Provide the [x, y] coordinate of the cell's center where the given text is located.  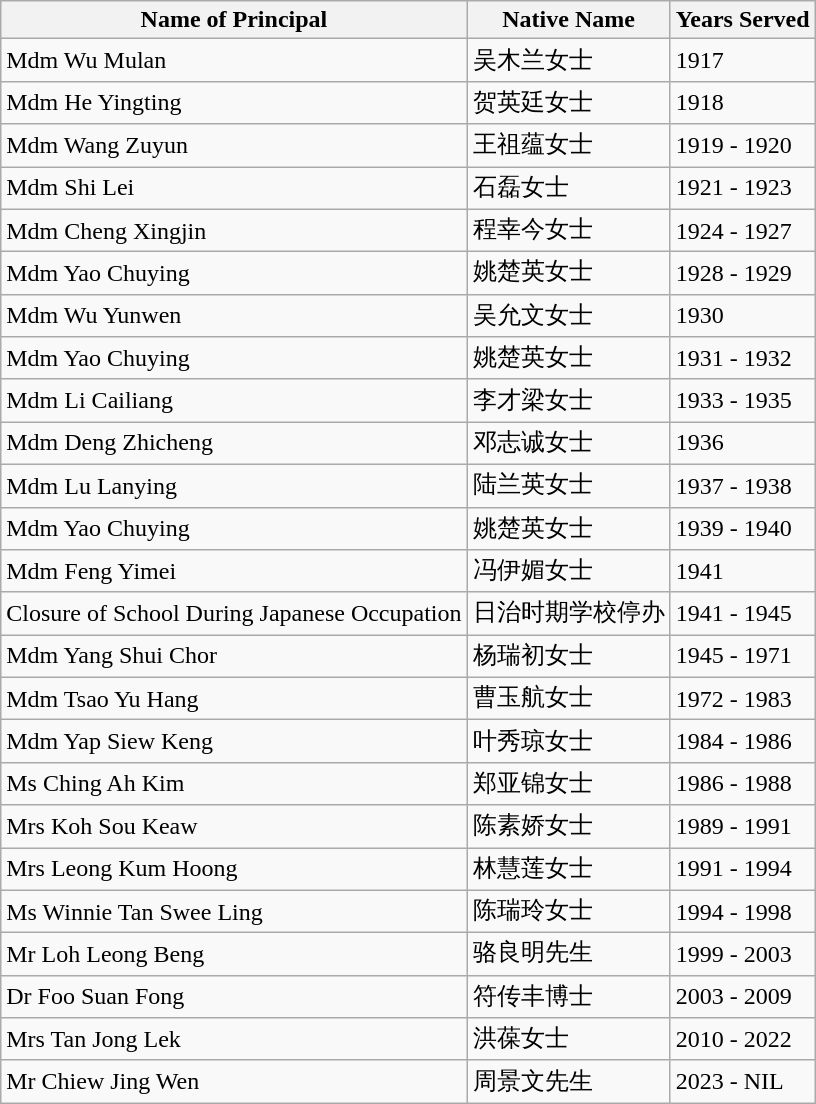
邓志诚女士 [568, 444]
2023 - NIL [742, 1082]
1931 - 1932 [742, 358]
杨瑞初女士 [568, 656]
王祖蕴女士 [568, 146]
洪葆女士 [568, 1040]
Mdm Tsao Yu Hang [234, 698]
1928 - 1929 [742, 274]
Mdm He Yingting [234, 102]
Mdm Shi Lei [234, 188]
1984 - 1986 [742, 742]
1918 [742, 102]
郑亚锦女士 [568, 784]
Native Name [568, 20]
Mdm Deng Zhicheng [234, 444]
Mrs Leong Kum Hoong [234, 870]
1986 - 1988 [742, 784]
Mdm Cheng Xingjin [234, 230]
Ms Ching Ah Kim [234, 784]
Mdm Wang Zuyun [234, 146]
1989 - 1991 [742, 826]
骆良明先生 [568, 954]
Mdm Wu Yunwen [234, 316]
1936 [742, 444]
周景文先生 [568, 1082]
陈素娇女士 [568, 826]
1941 [742, 572]
Mrs Tan Jong Lek [234, 1040]
Ms Winnie Tan Swee Ling [234, 912]
2003 - 2009 [742, 996]
陈瑞玲女士 [568, 912]
Mdm Yang Shui Chor [234, 656]
贺英廷女士 [568, 102]
日治时期学校停办 [568, 614]
Mdm Lu Lanying [234, 486]
Years Served [742, 20]
叶秀琼女士 [568, 742]
Mdm Wu Mulan [234, 60]
曹玉航女士 [568, 698]
石磊女士 [568, 188]
Dr Foo Suan Fong [234, 996]
Mdm Yap Siew Keng [234, 742]
李才梁女士 [568, 400]
1994 - 1998 [742, 912]
1972 - 1983 [742, 698]
Closure of School During Japanese Occupation [234, 614]
1921 - 1923 [742, 188]
程幸今女士 [568, 230]
2010 - 2022 [742, 1040]
1933 - 1935 [742, 400]
1919 - 1920 [742, 146]
1937 - 1938 [742, 486]
吴允文女士 [568, 316]
1991 - 1994 [742, 870]
吴木兰女士 [568, 60]
1939 - 1940 [742, 528]
1999 - 2003 [742, 954]
Mr Chiew Jing Wen [234, 1082]
1930 [742, 316]
1924 - 1927 [742, 230]
Mdm Li Cailiang [234, 400]
Mdm Feng Yimei [234, 572]
陆兰英女士 [568, 486]
林慧莲女士 [568, 870]
Mrs Koh Sou Keaw [234, 826]
Mr Loh Leong Beng [234, 954]
Name of Principal [234, 20]
冯伊媚女士 [568, 572]
1945 - 1971 [742, 656]
1941 - 1945 [742, 614]
符传丰博士 [568, 996]
1917 [742, 60]
